Scan for the cell matching the given text and deliver its [x, y] coordinate at center. 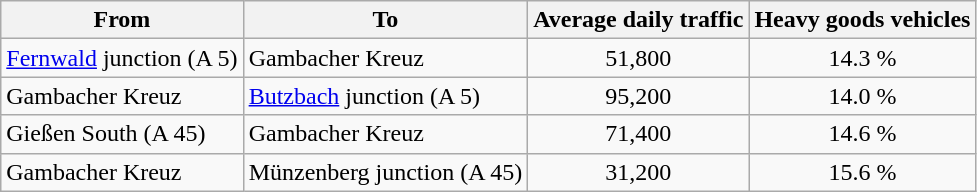
14.6 % [862, 134]
Average daily traffic [638, 20]
To [386, 20]
Münzenberg junction (A 45) [386, 172]
Fernwald junction (A 5) [122, 58]
Heavy goods vehicles [862, 20]
Gießen South (A 45) [122, 134]
15.6 % [862, 172]
14.0 % [862, 96]
31,200 [638, 172]
51,800 [638, 58]
14.3 % [862, 58]
From [122, 20]
95,200 [638, 96]
Butzbach junction (A 5) [386, 96]
71,400 [638, 134]
